Determine the (X, Y) coordinate at the center of the cell enclosing the given text.  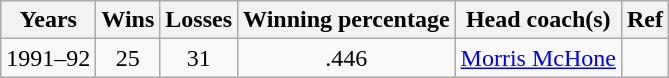
1991–92 (48, 58)
31 (199, 58)
Ref (644, 20)
Wins (128, 20)
Years (48, 20)
Winning percentage (347, 20)
.446 (347, 58)
Losses (199, 20)
25 (128, 58)
Morris McHone (538, 58)
Head coach(s) (538, 20)
